Return the (X, Y) coordinate for the center point of the cell that contains the specified text.  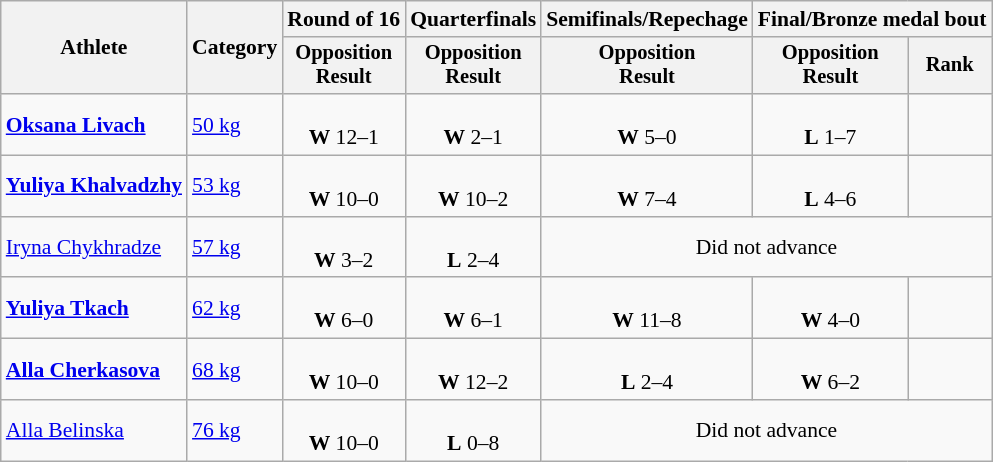
Rank (950, 66)
W 6–1 (473, 308)
W 2–1 (473, 124)
68 kg (234, 370)
L 4–6 (830, 186)
W 11–8 (647, 308)
57 kg (234, 248)
W 12–2 (473, 370)
53 kg (234, 186)
L 1–7 (830, 124)
Quarterfinals (473, 19)
Oksana Livach (94, 124)
W 12–1 (344, 124)
W 6–2 (830, 370)
Final/Bronze medal bout (872, 19)
W 7–4 (647, 186)
W 3–2 (344, 248)
Semifinals/Repechage (647, 19)
W 5–0 (647, 124)
Iryna Chykhradze (94, 248)
W 4–0 (830, 308)
Category (234, 48)
Yuliya Khalvadzhy (94, 186)
Athlete (94, 48)
62 kg (234, 308)
W 10–2 (473, 186)
W 6–0 (344, 308)
Alla Belinska (94, 430)
76 kg (234, 430)
L 0–8 (473, 430)
Yuliya Tkach (94, 308)
Alla Cherkasova (94, 370)
Round of 16 (344, 19)
50 kg (234, 124)
